For the text-containing cell, return its midpoint in [X, Y] coordinate format. 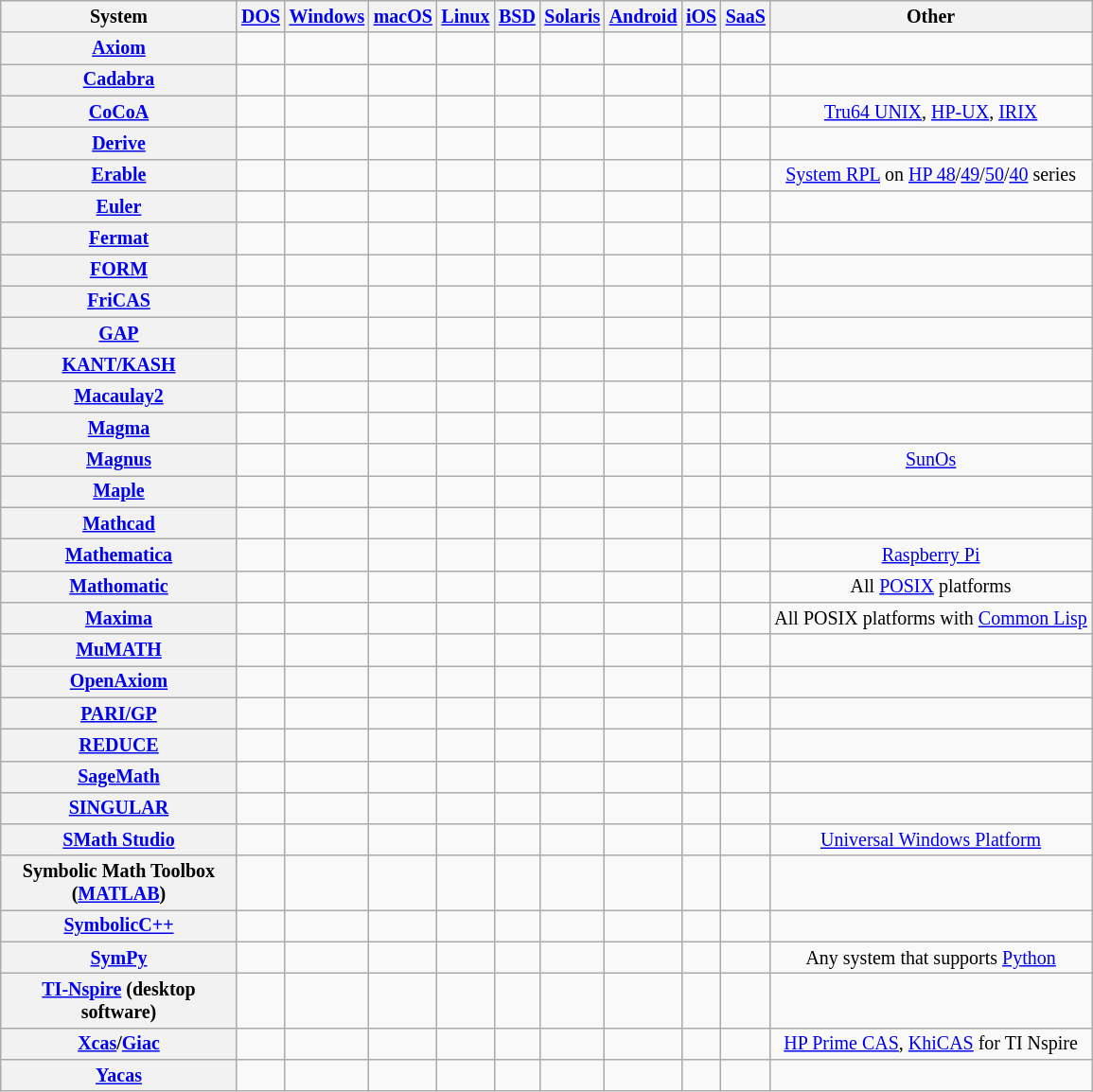
Xcas/Giac [119, 1045]
Linux [466, 17]
CoCoA [119, 112]
BSD [517, 17]
Tru64 UNIX, HP-UX, IRIX [931, 112]
REDUCE [119, 746]
All POSIX platforms with Common Lisp [931, 619]
KANT/KASH [119, 365]
GAP [119, 333]
FriCAS [119, 301]
Mathomatic [119, 587]
SaaS [746, 17]
SINGULAR [119, 808]
Raspberry Pi [931, 555]
System [119, 17]
OpenAxiom [119, 681]
Derive [119, 144]
Maxima [119, 619]
FORM [119, 271]
Windows [327, 17]
Magma [119, 428]
iOS [701, 17]
SunOs [931, 460]
Maple [119, 492]
SymPy [119, 958]
System RPL on HP 48/49/50/40 series [931, 174]
Android [643, 17]
Erable [119, 174]
Other [931, 17]
TI-Nspire (desktop software) [119, 1001]
MuMATH [119, 649]
HP Prime CAS, KhiCAS for TI Nspire [931, 1045]
Symbolic Math Toolbox (MATLAB) [119, 884]
Universal Windows Platform [931, 840]
Mathcad [119, 524]
Euler [119, 206]
Fermat [119, 238]
macOS [403, 17]
Any system that supports Python [931, 958]
Cadabra [119, 79]
Yacas [119, 1075]
Magnus [119, 460]
PARI/GP [119, 713]
SageMath [119, 776]
Solaris [573, 17]
Mathematica [119, 555]
Axiom [119, 49]
SMath Studio [119, 840]
SymbolicC++ [119, 925]
All POSIX platforms [931, 587]
DOS [261, 17]
Macaulay2 [119, 397]
